Output the [X, Y] coordinate of the center of the cell containing the given text.  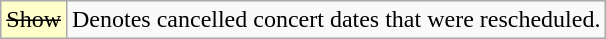
Show [34, 20]
Denotes cancelled concert dates that were rescheduled. [336, 20]
